Locate the cell with the specified text and output its [x, y] center coordinate. 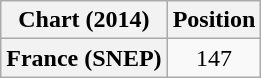
France (SNEP) [84, 58]
Chart (2014) [84, 20]
Position [214, 20]
147 [214, 58]
